Pinpoint the cell where the given text exists, returning its (x, y) midpoint coordinate. 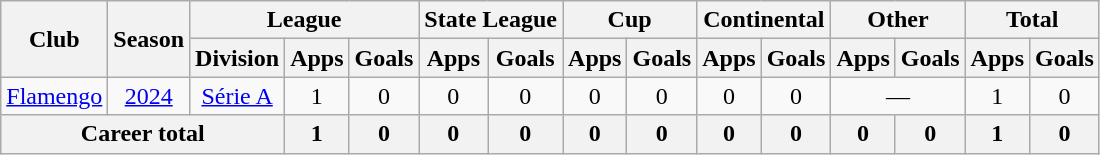
Other (898, 20)
Season (149, 39)
Cup (630, 20)
Club (54, 39)
Division (238, 58)
Flamengo (54, 96)
Career total (143, 134)
Continental (764, 20)
2024 (149, 96)
Série A (238, 96)
State League (491, 20)
— (898, 96)
League (304, 20)
Total (1032, 20)
